From the cell containing the given text, extract its center point as [x, y] coordinate. 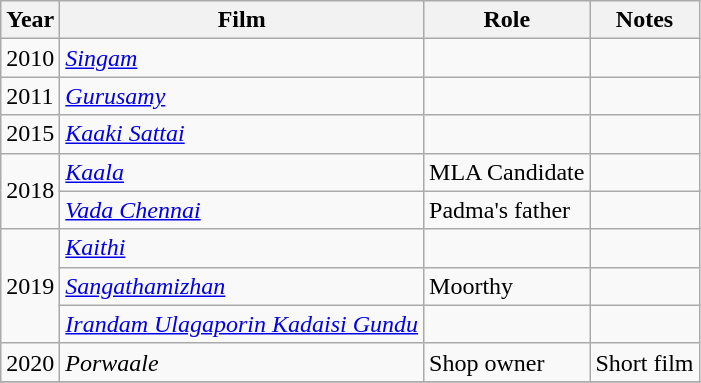
Porwaale [242, 362]
Moorthy [507, 286]
Kaala [242, 172]
2020 [30, 362]
Kaaki Sattai [242, 134]
Gurusamy [242, 96]
Film [242, 20]
Kaithi [242, 248]
Vada Chennai [242, 210]
2019 [30, 286]
Notes [644, 20]
Role [507, 20]
Short film [644, 362]
2011 [30, 96]
Shop owner [507, 362]
Singam [242, 58]
Irandam Ulagaporin Kadaisi Gundu [242, 324]
Sangathamizhan [242, 286]
MLA Candidate [507, 172]
Year [30, 20]
2015 [30, 134]
2018 [30, 191]
Padma's father [507, 210]
2010 [30, 58]
